Detect which cell encompasses the target text, then output its [x, y] center coordinate. 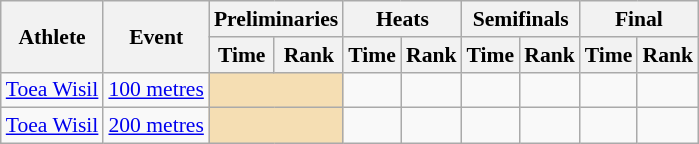
Preliminaries [276, 19]
Final [639, 19]
Athlete [52, 36]
100 metres [156, 90]
200 metres [156, 126]
Semifinals [521, 19]
Heats [402, 19]
Event [156, 36]
